From the cell containing the given text, extract its center point as [X, Y] coordinate. 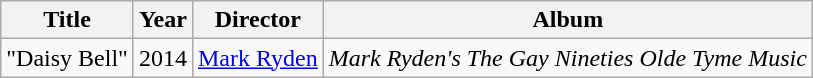
Album [568, 20]
"Daisy Bell" [68, 58]
Title [68, 20]
Mark Ryden [258, 58]
2014 [162, 58]
Director [258, 20]
Year [162, 20]
Mark Ryden's The Gay Nineties Olde Tyme Music [568, 58]
